For the text-containing cell, return its midpoint in (X, Y) coordinate format. 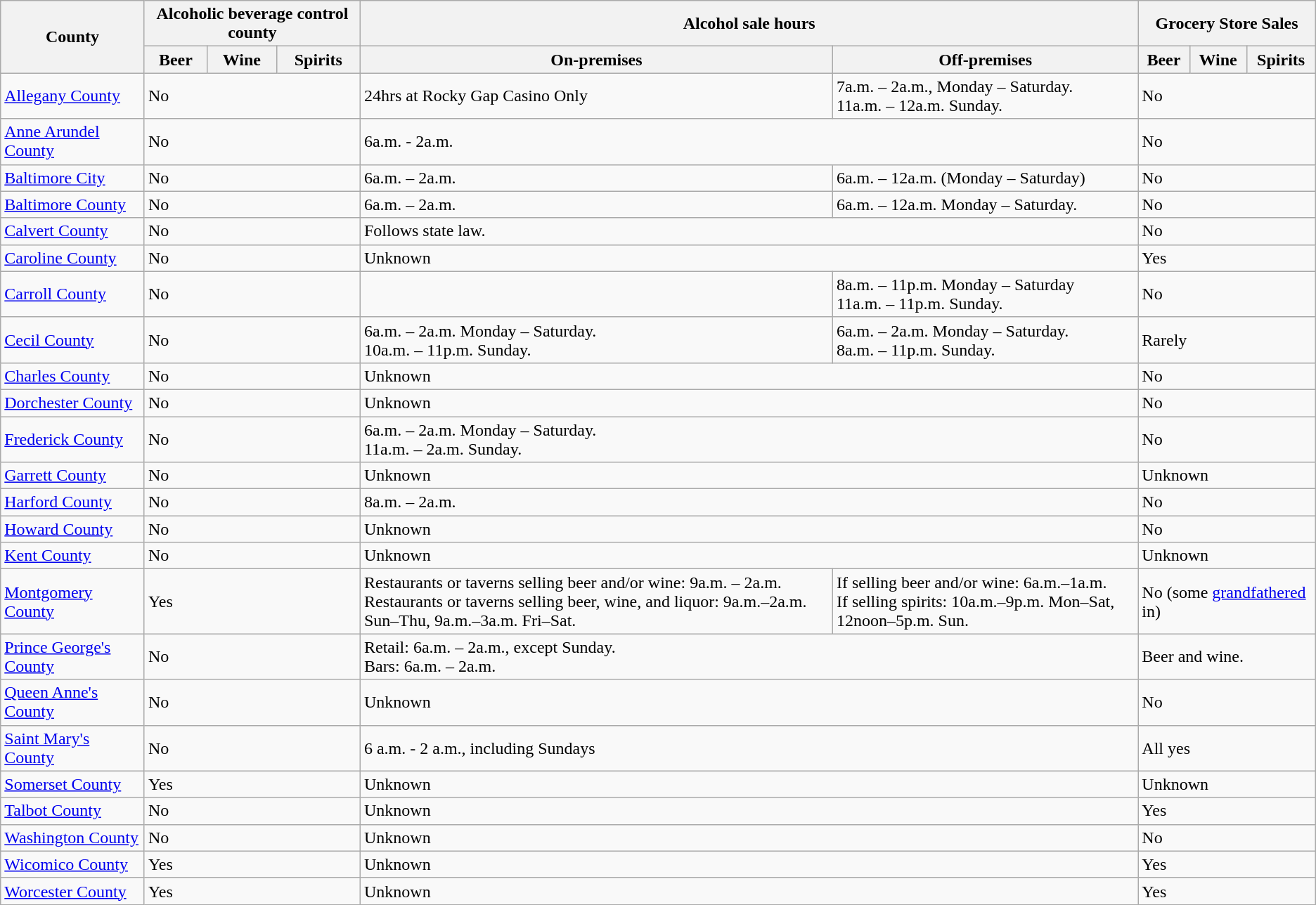
Cecil County (73, 340)
Off-premises (985, 60)
On-premises (596, 60)
Wicomico County (73, 864)
Queen Anne's County (73, 703)
6a.m. - 2a.m. (749, 142)
Calvert County (73, 231)
Carroll County (73, 294)
Somerset County (73, 784)
Alcoholic beverage control county (252, 24)
Rarely (1227, 340)
Grocery Store Sales (1227, 24)
Alcohol sale hours (749, 24)
Talbot County (73, 811)
All yes (1227, 748)
Charles County (73, 376)
Retail: 6a.m. – 2a.m., except Sunday. Bars: 6a.m. – 2a.m. (749, 656)
8a.m. – 11p.m. Monday – Saturday 11a.m. – 11p.m. Sunday. (985, 294)
Harford County (73, 502)
Follows state law. (749, 231)
Montgomery County (73, 601)
6 a.m. - 2 a.m., including Sundays (749, 748)
If selling beer and/or wine: 6a.m.–1a.m. If selling spirits: 10a.m.–9p.m. Mon–Sat, 12noon–5p.m. Sun. (985, 601)
Worcester County (73, 891)
Garrett County (73, 476)
6a.m. – 2a.m. Monday – Saturday. 8a.m. – 11p.m. Sunday. (985, 340)
6a.m. – 2a.m. Monday – Saturday. 10a.m. – 11p.m. Sunday. (596, 340)
Saint Mary's County (73, 748)
Baltimore County (73, 204)
Anne Arundel County (73, 142)
24hrs at Rocky Gap Casino Only (596, 96)
6a.m. – 12a.m. Monday – Saturday. (985, 204)
Kent County (73, 556)
7a.m. – 2a.m., Monday – Saturday. 11a.m. – 12a.m. Sunday. (985, 96)
County (73, 37)
6a.m. – 2a.m. Monday – Saturday. 11a.m. – 2a.m. Sunday. (749, 438)
8a.m. – 2a.m. (749, 502)
6a.m. – 12a.m. (Monday – Saturday) (985, 178)
Prince George's County (73, 656)
Allegany County (73, 96)
Frederick County (73, 438)
Beer and wine. (1227, 656)
No (some grandfathered in) (1227, 601)
Howard County (73, 529)
Dorchester County (73, 403)
Washington County (73, 838)
Caroline County (73, 258)
Baltimore City (73, 178)
